Locate the cell with the specified text and output its [x, y] center coordinate. 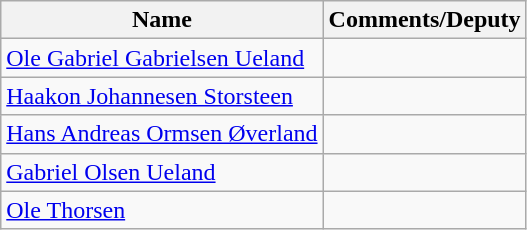
Gabriel Olsen Ueland [162, 172]
Ole Thorsen [162, 210]
Hans Andreas Ormsen Øverland [162, 134]
Ole Gabriel Gabrielsen Ueland [162, 58]
Comments/Deputy [424, 20]
Name [162, 20]
Haakon Johannesen Storsteen [162, 96]
